Output the (x, y) coordinate of the center of the cell containing the given text.  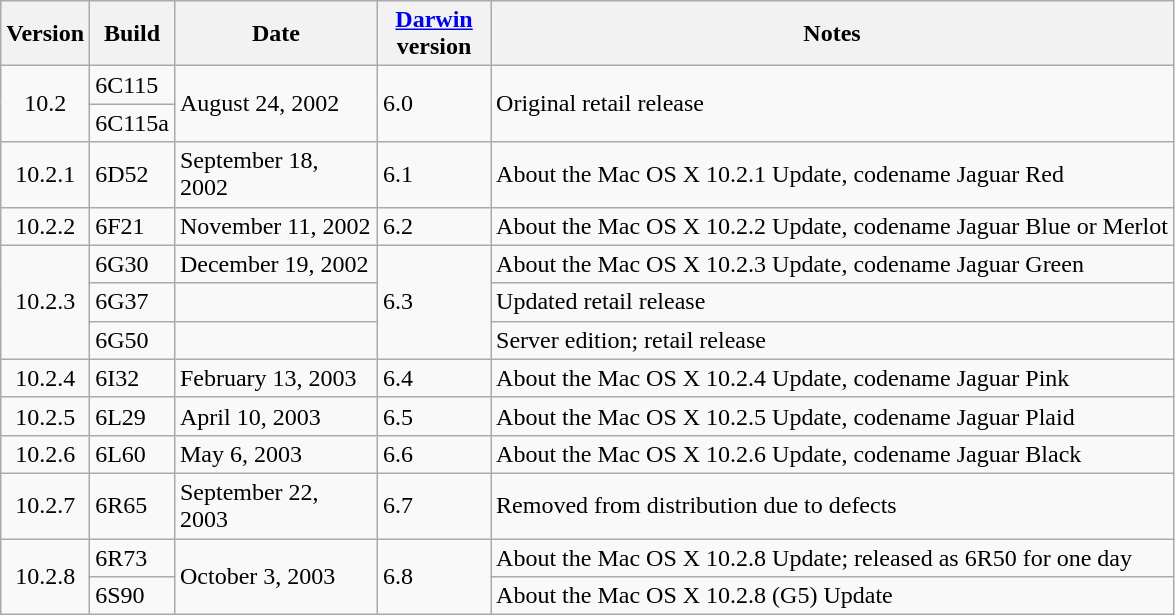
About the Mac OS X 10.2.5 Update, codename Jaguar Plaid (832, 416)
6G37 (132, 302)
6L29 (132, 416)
6F21 (132, 226)
10.2.7 (46, 506)
Date (276, 34)
6R65 (132, 506)
About the Mac OS X 10.2.3 Update, codename Jaguar Green (832, 264)
10.2.4 (46, 378)
6C115a (132, 123)
6.5 (434, 416)
6.7 (434, 506)
6.8 (434, 576)
10.2.2 (46, 226)
May 6, 2003 (276, 454)
6C115 (132, 85)
Build (132, 34)
6G30 (132, 264)
About the Mac OS X 10.2.6 Update, codename Jaguar Black (832, 454)
6.4 (434, 378)
September 22, 2003 (276, 506)
About the Mac OS X 10.2.1 Update, codename Jaguar Red (832, 174)
6R73 (132, 557)
10.2.8 (46, 576)
6L60 (132, 454)
10.2.6 (46, 454)
6G50 (132, 340)
10.2 (46, 104)
September 18, 2002 (276, 174)
10.2.5 (46, 416)
Darwin version (434, 34)
About the Mac OS X 10.2.8 (G5) Update (832, 596)
6I32 (132, 378)
6.1 (434, 174)
Notes (832, 34)
April 10, 2003 (276, 416)
6.2 (434, 226)
October 3, 2003 (276, 576)
Server edition; retail release (832, 340)
February 13, 2003 (276, 378)
Version (46, 34)
6.3 (434, 302)
Original retail release (832, 104)
6D52 (132, 174)
November 11, 2002 (276, 226)
10.2.3 (46, 302)
6.6 (434, 454)
About the Mac OS X 10.2.8 Update; released as 6R50 for one day (832, 557)
August 24, 2002 (276, 104)
Updated retail release (832, 302)
About the Mac OS X 10.2.2 Update, codename Jaguar Blue or Merlot (832, 226)
December 19, 2002 (276, 264)
Removed from distribution due to defects (832, 506)
10.2.1 (46, 174)
About the Mac OS X 10.2.4 Update, codename Jaguar Pink (832, 378)
6S90 (132, 596)
6.0 (434, 104)
